Extract the [x, y] coordinate from the center of the cell holding the provided text.  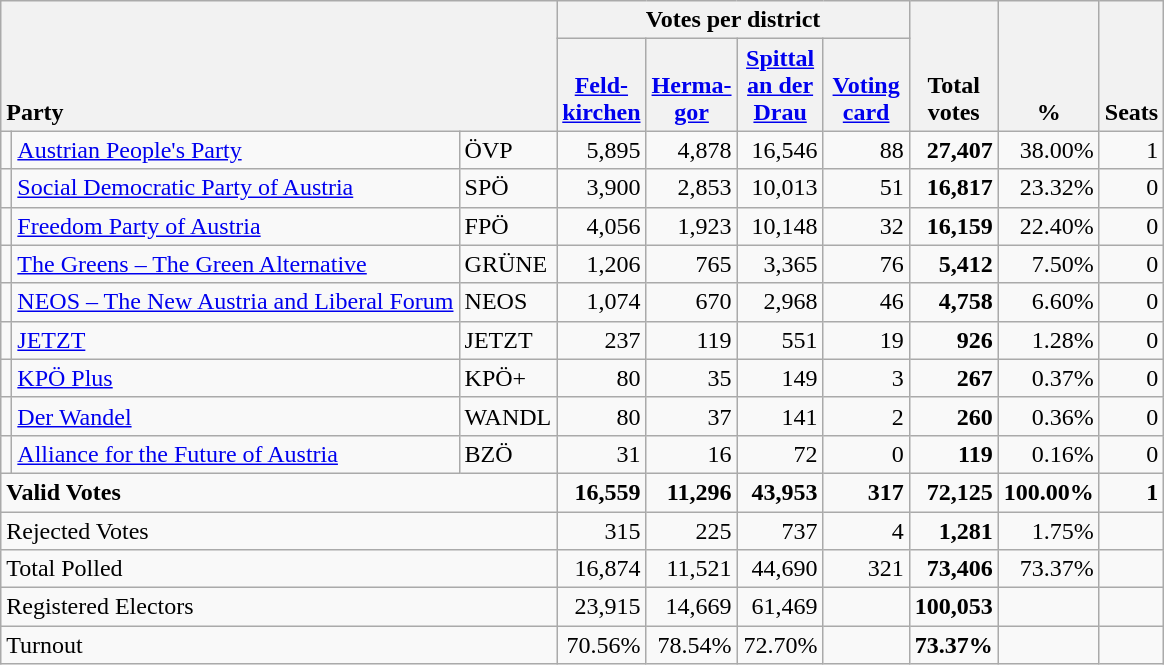
43,953 [780, 492]
Seats [1131, 66]
11,296 [692, 492]
100,053 [954, 607]
46 [866, 302]
Herma-gor [692, 85]
Registered Electors [279, 607]
Social Democratic Party of Austria [236, 188]
Total Polled [279, 569]
44,690 [780, 569]
16,817 [954, 188]
WANDL [508, 416]
22.40% [1048, 226]
3,900 [602, 188]
2,853 [692, 188]
72 [780, 454]
4,878 [692, 150]
0.36% [1048, 416]
5,895 [602, 150]
926 [954, 340]
31 [602, 454]
Spittalan derDrau [780, 85]
7.50% [1048, 264]
38.00% [1048, 150]
765 [692, 264]
72.70% [780, 645]
4,758 [954, 302]
321 [866, 569]
70.56% [602, 645]
1.28% [1048, 340]
0.37% [1048, 378]
Alliance for the Future of Austria [236, 454]
NEOS [508, 302]
GRÜNE [508, 264]
1.75% [1048, 531]
% [1048, 66]
KPÖ Plus [236, 378]
72,125 [954, 492]
16,874 [602, 569]
FPÖ [508, 226]
The Greens – The Green Alternative [236, 264]
Votingcard [866, 85]
4 [866, 531]
0.16% [1048, 454]
4,056 [602, 226]
1,923 [692, 226]
Rejected Votes [279, 531]
76 [866, 264]
32 [866, 226]
23.32% [1048, 188]
Der Wandel [236, 416]
10,013 [780, 188]
100.00% [1048, 492]
10,148 [780, 226]
Votes per district [733, 20]
141 [780, 416]
37 [692, 416]
Valid Votes [279, 492]
NEOS – The New Austria and Liberal Forum [236, 302]
Freedom Party of Austria [236, 226]
317 [866, 492]
19 [866, 340]
1,074 [602, 302]
SPÖ [508, 188]
14,669 [692, 607]
51 [866, 188]
737 [780, 531]
16 [692, 454]
61,469 [780, 607]
315 [602, 531]
35 [692, 378]
73,406 [954, 569]
Feld-kirchen [602, 85]
KPÖ+ [508, 378]
5,412 [954, 264]
BZÖ [508, 454]
1,281 [954, 531]
78.54% [692, 645]
2,968 [780, 302]
11,521 [692, 569]
Austrian People's Party [236, 150]
23,915 [602, 607]
225 [692, 531]
16,559 [602, 492]
149 [780, 378]
Turnout [279, 645]
551 [780, 340]
27,407 [954, 150]
16,546 [780, 150]
Totalvotes [954, 66]
670 [692, 302]
3,365 [780, 264]
88 [866, 150]
260 [954, 416]
6.60% [1048, 302]
ÖVP [508, 150]
16,159 [954, 226]
3 [866, 378]
267 [954, 378]
2 [866, 416]
Party [279, 66]
237 [602, 340]
1,206 [602, 264]
